Provide the (x, y) coordinate of the cell's center where the given text is located.  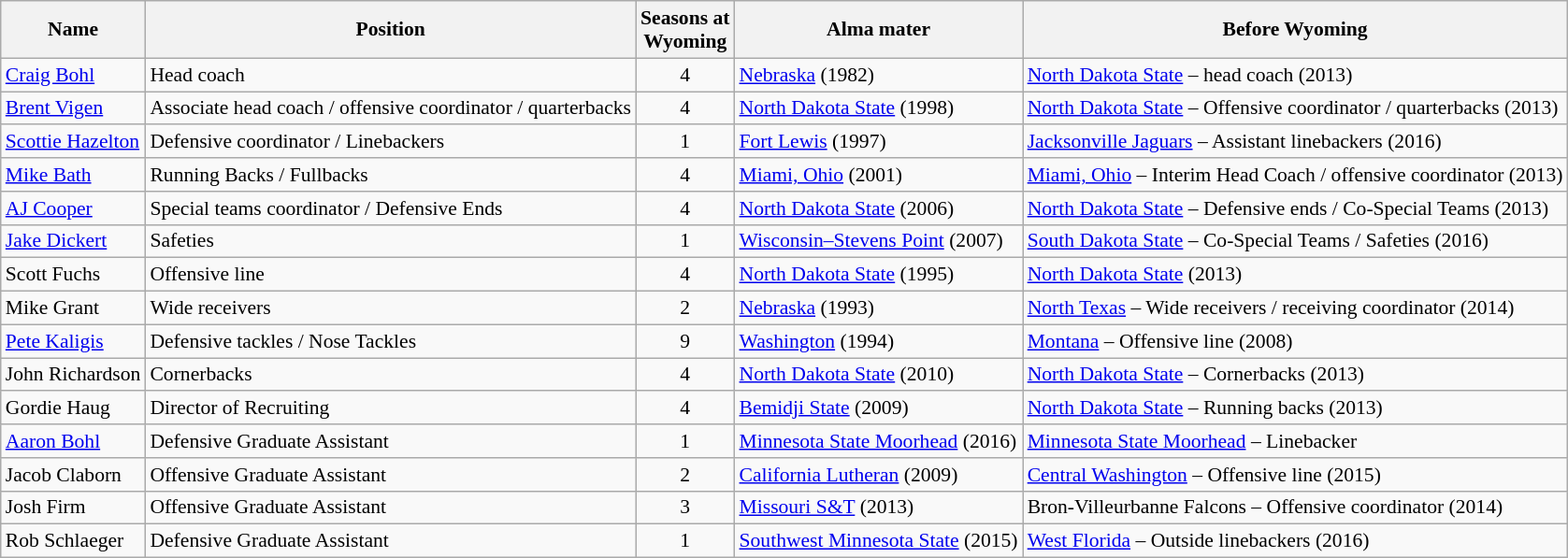
Wide receivers (391, 308)
Scott Fuchs (73, 275)
Seasons atWyoming (684, 30)
Brent Vigen (73, 108)
Special teams coordinator / Defensive Ends (391, 208)
Mike Bath (73, 175)
Fort Lewis (1997) (878, 142)
California Lutheran (2009) (878, 475)
North Dakota State – Defensive ends / Co-Special Teams (2013) (1296, 208)
North Dakota State (1998) (878, 108)
Wisconsin–Stevens Point (2007) (878, 241)
Before Wyoming (1296, 30)
Bemidji State (2009) (878, 408)
Alma mater (878, 30)
Central Washington – Offensive line (2015) (1296, 475)
Miami, Ohio – Interim Head Coach / offensive coordinator (2013) (1296, 175)
Aaron Bohl (73, 441)
North Dakota State (2006) (878, 208)
Washington (1994) (878, 341)
Josh Firm (73, 508)
Nebraska (1982) (878, 75)
Jacob Claborn (73, 475)
Name (73, 30)
Head coach (391, 75)
West Florida – Outside linebackers (2016) (1296, 541)
Bron-Villeurbanne Falcons – Offensive coordinator (2014) (1296, 508)
Missouri S&T (2013) (878, 508)
Position (391, 30)
Rob Schlaeger (73, 541)
North Dakota State – Offensive coordinator / quarterbacks (2013) (1296, 108)
Defensive tackles / Nose Tackles (391, 341)
Miami, Ohio (2001) (878, 175)
Cornerbacks (391, 375)
Southwest Minnesota State (2015) (878, 541)
North Dakota State (2010) (878, 375)
Gordie Haug (73, 408)
Defensive coordinator / Linebackers (391, 142)
Director of Recruiting (391, 408)
North Dakota State (1995) (878, 275)
Montana – Offensive line (2008) (1296, 341)
AJ Cooper (73, 208)
Jake Dickert (73, 241)
Running Backs / Fullbacks (391, 175)
North Dakota State – head coach (2013) (1296, 75)
John Richardson (73, 375)
Mike Grant (73, 308)
Jacksonville Jaguars – Assistant linebackers (2016) (1296, 142)
North Texas – Wide receivers / receiving coordinator (2014) (1296, 308)
Minnesota State Moorhead – Linebacker (1296, 441)
North Dakota State – Cornerbacks (2013) (1296, 375)
North Dakota State – Running backs (2013) (1296, 408)
North Dakota State (2013) (1296, 275)
Craig Bohl (73, 75)
Scottie Hazelton (73, 142)
3 (684, 508)
South Dakota State – Co-Special Teams / Safeties (2016) (1296, 241)
Nebraska (1993) (878, 308)
Pete Kaligis (73, 341)
9 (684, 341)
Offensive line (391, 275)
Minnesota State Moorhead (2016) (878, 441)
Associate head coach / offensive coordinator / quarterbacks (391, 108)
Safeties (391, 241)
